Identify which cell holds the provided text, then report its [X, Y] central coordinate. 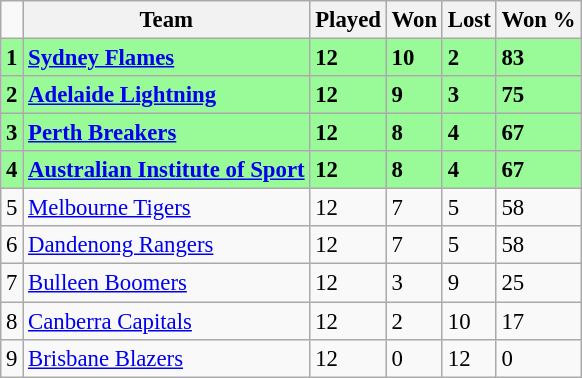
Sydney Flames [166, 58]
Brisbane Blazers [166, 358]
Melbourne Tigers [166, 208]
Adelaide Lightning [166, 95]
Won % [538, 20]
75 [538, 95]
Dandenong Rangers [166, 245]
Australian Institute of Sport [166, 170]
Perth Breakers [166, 133]
1 [12, 58]
17 [538, 321]
Lost [469, 20]
6 [12, 245]
Bulleen Boomers [166, 283]
Played [348, 20]
Won [414, 20]
83 [538, 58]
25 [538, 283]
Canberra Capitals [166, 321]
Team [166, 20]
